Output the (x, y) coordinate of the center of the cell containing the given text.  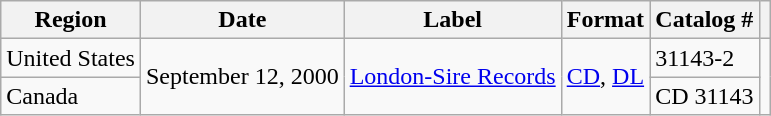
31143-2 (705, 58)
CD 31143 (705, 96)
Label (452, 20)
Region (71, 20)
September 12, 2000 (242, 77)
Catalog # (705, 20)
Date (242, 20)
CD, DL (605, 77)
United States (71, 58)
London-Sire Records (452, 77)
Format (605, 20)
Canada (71, 96)
